Detect which cell encompasses the target text, then output its [x, y] center coordinate. 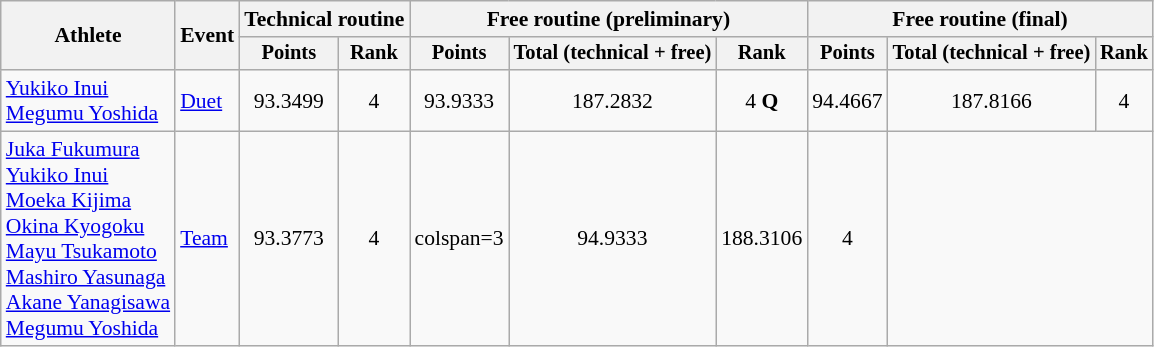
Team [207, 239]
Yukiko InuiMegumu Yoshida [88, 100]
188.3106 [762, 239]
93.3499 [288, 100]
Free routine (preliminary) [609, 19]
94.4667 [847, 100]
colspan=3 [460, 239]
187.8166 [992, 100]
4 Q [762, 100]
Free routine (final) [980, 19]
Technical routine [324, 19]
Event [207, 36]
93.9333 [460, 100]
93.3773 [288, 239]
Juka FukumuraYukiko InuiMoeka KijimaOkina KyogokuMayu TsukamotoMashiro YasunagaAkane YanagisawaMegumu Yoshida [88, 239]
187.2832 [613, 100]
Duet [207, 100]
94.9333 [613, 239]
Athlete [88, 36]
